From the cell containing the given text, extract its center point as [x, y] coordinate. 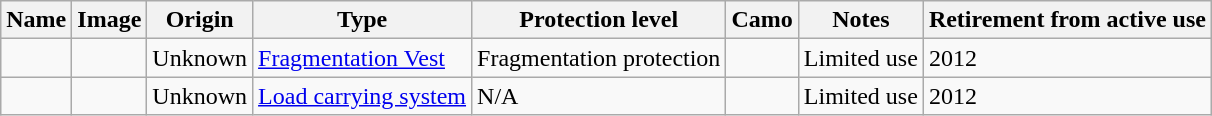
Image [110, 20]
Load carrying system [362, 96]
Camo [762, 20]
Name [36, 20]
Retirement from active use [1067, 20]
Protection level [599, 20]
N/A [599, 96]
Notes [860, 20]
Origin [200, 20]
Type [362, 20]
Fragmentation Vest [362, 58]
Fragmentation protection [599, 58]
